From the cell containing the given text, extract its center point as (x, y) coordinate. 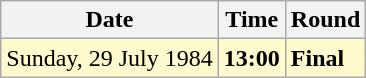
Round (325, 20)
13:00 (252, 58)
Time (252, 20)
Date (110, 20)
Final (325, 58)
Sunday, 29 July 1984 (110, 58)
